Locate the cell with the specified text and output its (x, y) center coordinate. 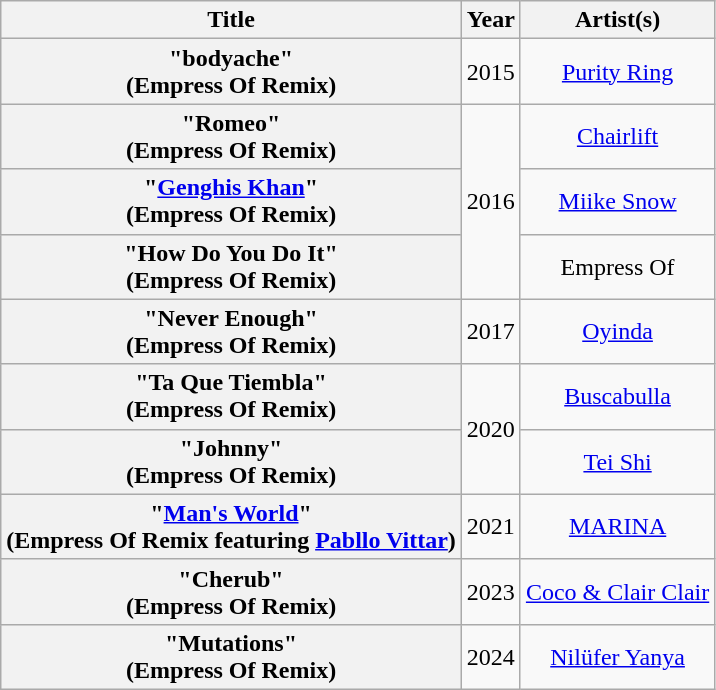
Year (490, 20)
"Romeo"(Empress Of Remix) (232, 136)
Nilüfer Yanya (617, 656)
2017 (490, 332)
Coco & Clair Clair (617, 592)
2016 (490, 202)
Buscabulla (617, 396)
"How Do You Do It"(Empress Of Remix) (232, 266)
"Mutations"(Empress Of Remix) (232, 656)
"Man's World"(Empress Of Remix featuring Pabllo Vittar) (232, 526)
Artist(s) (617, 20)
"bodyache"(Empress Of Remix) (232, 72)
Oyinda (617, 332)
Miike Snow (617, 202)
2015 (490, 72)
"Cherub"(Empress Of Remix) (232, 592)
2023 (490, 592)
"Genghis Khan"(Empress Of Remix) (232, 202)
2024 (490, 656)
"Never Enough"(Empress Of Remix) (232, 332)
Empress Of (617, 266)
Purity Ring (617, 72)
Tei Shi (617, 462)
MARINA (617, 526)
Title (232, 20)
"Ta Que Tiembla"(Empress Of Remix) (232, 396)
"Johnny"(Empress Of Remix) (232, 462)
2021 (490, 526)
Chairlift (617, 136)
2020 (490, 429)
